Determine the [x, y] coordinate at the center of the cell enclosing the given text.  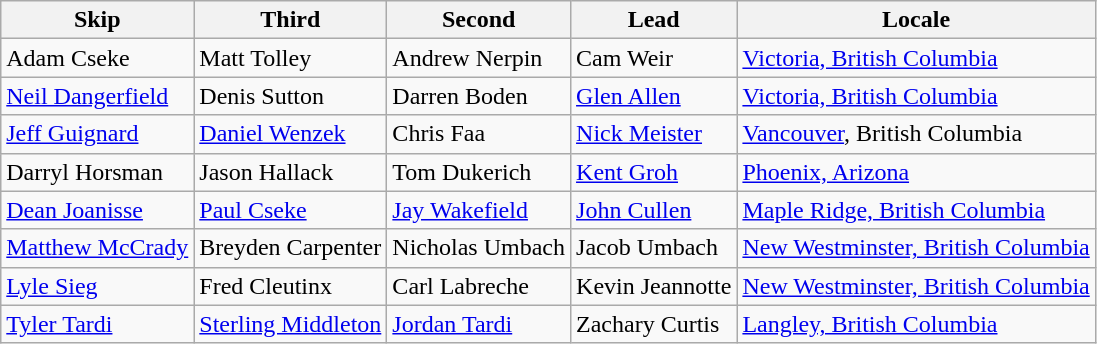
Chris Faa [479, 134]
Neil Dangerfield [98, 96]
Jay Wakefield [479, 210]
Jordan Tardi [479, 324]
Kent Groh [654, 172]
Glen Allen [654, 96]
Adam Cseke [98, 58]
Jeff Guignard [98, 134]
Second [479, 20]
Andrew Nerpin [479, 58]
Cam Weir [654, 58]
Vancouver, British Columbia [916, 134]
Daniel Wenzek [290, 134]
Jacob Umbach [654, 248]
Locale [916, 20]
Jason Hallack [290, 172]
Kevin Jeannotte [654, 286]
Tom Dukerich [479, 172]
John Cullen [654, 210]
Lyle Sieg [98, 286]
Tyler Tardi [98, 324]
Denis Sutton [290, 96]
Maple Ridge, British Columbia [916, 210]
Fred Cleutinx [290, 286]
Breyden Carpenter [290, 248]
Langley, British Columbia [916, 324]
Phoenix, Arizona [916, 172]
Third [290, 20]
Skip [98, 20]
Nicholas Umbach [479, 248]
Matthew McCrady [98, 248]
Carl Labreche [479, 286]
Lead [654, 20]
Nick Meister [654, 134]
Sterling Middleton [290, 324]
Dean Joanisse [98, 210]
Zachary Curtis [654, 324]
Matt Tolley [290, 58]
Paul Cseke [290, 210]
Darryl Horsman [98, 172]
Darren Boden [479, 96]
